Output the [x, y] coordinate of the center of the cell containing the given text.  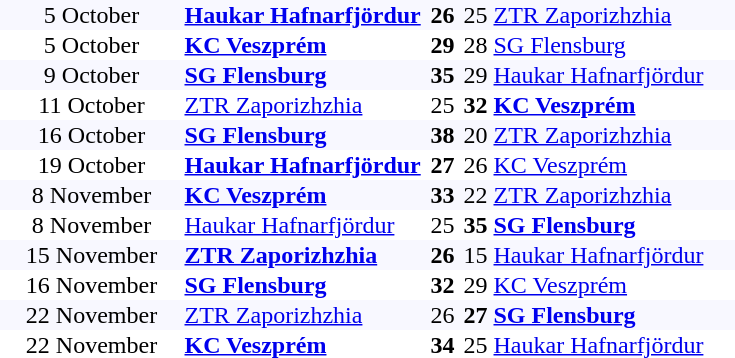
22 November [92, 315]
20 [476, 135]
33 [442, 195]
15 [476, 255]
9 October [92, 75]
16 October [92, 135]
19 October [92, 165]
22 [476, 195]
15 November [92, 255]
16 November [92, 285]
11 October [92, 105]
38 [442, 135]
28 [476, 45]
